Return the [X, Y] coordinate for the center point of the cell that contains the specified text.  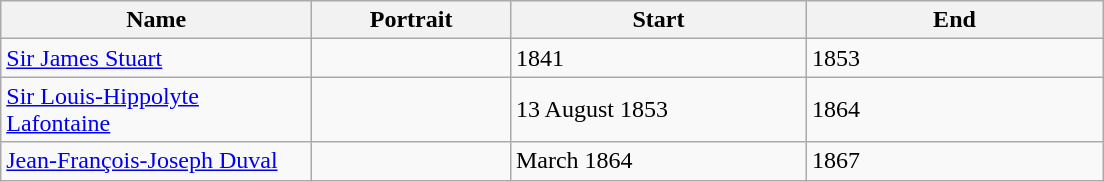
Sir Louis-Hippolyte Lafontaine [156, 110]
Jean-François-Joseph Duval [156, 161]
1864 [954, 110]
Sir James Stuart [156, 58]
1853 [954, 58]
March 1864 [658, 161]
1867 [954, 161]
Start [658, 20]
End [954, 20]
13 August 1853 [658, 110]
Portrait [412, 20]
Name [156, 20]
1841 [658, 58]
